Return [x, y] of the center of cell containing provided text 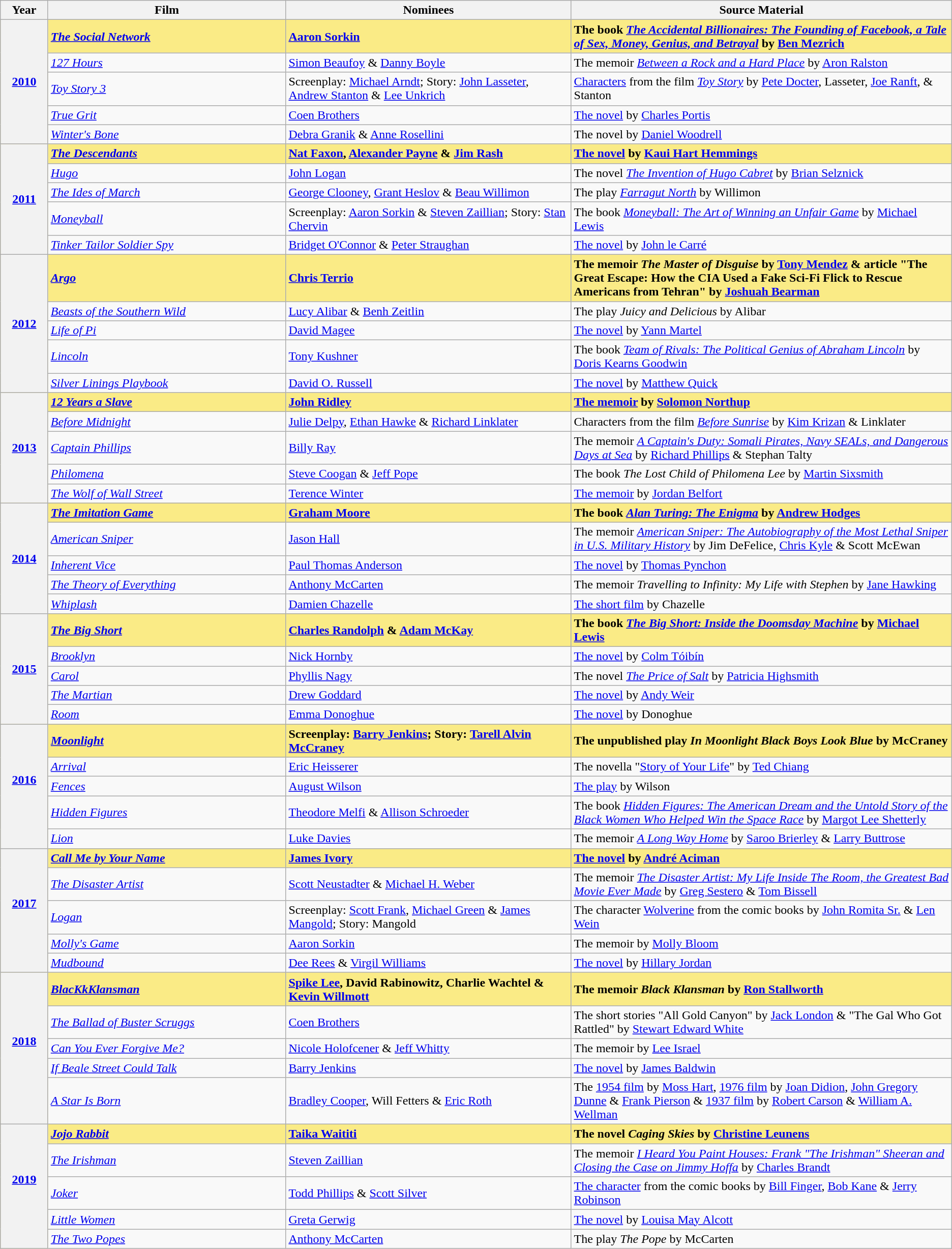
Before Midnight [167, 422]
The memoir American Sniper: The Autobiography of the Most Lethal Sniper in U.S. Military History by Jim DeFelice, Chris Kyle & Scott McEwan [761, 539]
Terence Winter [428, 493]
The book Moneyball: The Art of Winning an Unfair Game by Michael Lewis [761, 219]
Fences [167, 786]
The novel by Matthew Quick [761, 383]
Julie Delpy, Ethan Hawke & Richard Linklater [428, 422]
The Disaster Artist [167, 884]
Screenplay: Aaron Sorkin & Steven Zaillian; Story: Stan Chervin [428, 219]
Taika Waititi [428, 1134]
David O. Russell [428, 383]
The Ballad of Buster Scruggs [167, 1022]
The novel by Hillary Jordan [761, 963]
Toy Story 3 [167, 88]
August Wilson [428, 786]
The Social Network [167, 37]
The book Alan Turing: The Enigma by Andrew Hodges [761, 513]
The memoir A Captain's Duty: Somali Pirates, Navy SEALs, and Dangerous Days at Sea by Richard Phillips & Stephan Talty [761, 448]
American Sniper [167, 539]
12 Years a Slave [167, 402]
The novel by Kaui Hart Hemmings [761, 154]
Can You Ever Forgive Me? [167, 1048]
The book Team of Rivals: The Political Genius of Abraham Lincoln by Doris Kearns Goodwin [761, 357]
The play Juicy and Delicious by Alibar [761, 311]
Barry Jenkins [428, 1067]
The memoir Between a Rock and a Hard Place by Aron Ralston [761, 63]
2015 [24, 668]
John Logan [428, 173]
The play The Pope by McCarten [761, 1239]
127 Hours [167, 63]
The character from the comic books by Bill Finger, Bob Kane & Jerry Robinson [761, 1193]
The Wolf of Wall Street [167, 493]
Screenplay: Barry Jenkins; Story: Tarell Alvin McCraney [428, 740]
Scott Neustadter & Michael H. Weber [428, 884]
The memoir by Lee Israel [761, 1048]
Bradley Cooper, Will Fetters & Eric Roth [428, 1101]
Philomena [167, 474]
Moneyball [167, 219]
Eric Heisserer [428, 767]
The Descendants [167, 154]
Brooklyn [167, 656]
The Two Popes [167, 1239]
Winter's Bone [167, 134]
Emma Donoghue [428, 715]
The novel The Price of Salt by Patricia Highsmith [761, 676]
Screenplay: Michael Arndt; Story: John Lasseter, Andrew Stanton & Lee Unkrich [428, 88]
The novel Caging Skies by Christine Leunens [761, 1134]
The book The Lost Child of Philomena Lee by Martin Sixsmith [761, 474]
Spike Lee, David Rabinowitz, Charlie Wachtel & Kevin Willmott [428, 989]
The 1954 film by Moss Hart, 1976 film by Joan Didion, John Gregory Dunne & Frank Pierson & 1937 film by Robert Carson & William A. Wellman [761, 1101]
The novel by Colm Tóibín [761, 656]
The book The Accidental Billionaires: The Founding of Facebook, a Tale of Sex, Money, Genius, and Betrayal by Ben Mezrich [761, 37]
2014 [24, 558]
The short stories "All Gold Canyon" by Jack London & "The Gal Who Got Rattled" by Stewart Edward White [761, 1022]
The Theory of Everything [167, 584]
The memoir by Solomon Northup [761, 402]
The novel by André Aciman [761, 858]
Greta Gerwig [428, 1220]
Inherent Vice [167, 565]
Nicole Holofcener & Jeff Whitty [428, 1048]
If Beale Street Could Talk [167, 1067]
Silver Linings Playbook [167, 383]
Characters from the film Toy Story by Pete Docter, Lasseter, Joe Ranft, & Stanton [761, 88]
The book Hidden Figures: The American Dream and the Untold Story of the Black Women Who Helped Win the Space Race by Margot Lee Shetterly [761, 813]
2019 [24, 1186]
Lincoln [167, 357]
Todd Phillips & Scott Silver [428, 1193]
Bridget O'Connor & Peter Straughan [428, 245]
Hidden Figures [167, 813]
Nominees [428, 10]
Phyllis Nagy [428, 676]
The novella "Story of Your Life" by Ted Chiang [761, 767]
BlacKkKlansman [167, 989]
The Martian [167, 695]
Steven Zaillian [428, 1161]
Year [24, 10]
The unpublished play In Moonlight Black Boys Look Blue by McCraney [761, 740]
Paul Thomas Anderson [428, 565]
Film [167, 10]
Carol [167, 676]
The novel by Thomas Pynchon [761, 565]
The short film by Chazelle [761, 604]
The Ides of March [167, 192]
The novel by Yann Martel [761, 331]
The Imitation Game [167, 513]
The novel by Donoghue [761, 715]
John Ridley [428, 402]
David Magee [428, 331]
Tony Kushner [428, 357]
The play by Wilson [761, 786]
Lucy Alibar & Benh Zeitlin [428, 311]
The book The Big Short: Inside the Doomsday Machine by Michael Lewis [761, 630]
True Grit [167, 115]
2011 [24, 199]
The novel by James Baldwin [761, 1067]
Arrival [167, 767]
The novel by Charles Portis [761, 115]
George Clooney, Grant Heslov & Beau Willimon [428, 192]
Joker [167, 1193]
The memoir by Molly Bloom [761, 943]
The Big Short [167, 630]
Lion [167, 839]
The memoir I Heard You Paint Houses: Frank "The Irishman" Sheeran and Closing the Case on Jimmy Hoffa by Charles Brandt [761, 1161]
2016 [24, 786]
Moonlight [167, 740]
The novel by Andy Weir [761, 695]
Argo [167, 278]
Jason Hall [428, 539]
Molly's Game [167, 943]
Call Me by Your Name [167, 858]
Nick Hornby [428, 656]
Debra Granik & Anne Rosellini [428, 134]
Life of Pi [167, 331]
Damien Chazelle [428, 604]
The Irishman [167, 1161]
Characters from the film Before Sunrise by Kim Krizan & Linklater [761, 422]
Luke Davies [428, 839]
2012 [24, 323]
2017 [24, 910]
The novel by John le Carré [761, 245]
The novel by Daniel Woodrell [761, 134]
Captain Phillips [167, 448]
Beasts of the Southern Wild [167, 311]
Steve Coogan & Jeff Pope [428, 474]
Whiplash [167, 604]
Graham Moore [428, 513]
2010 [24, 82]
2013 [24, 448]
The memoir Black Klansman by Ron Stallworth [761, 989]
The memoir A Long Way Home by Saroo Brierley & Larry Buttrose [761, 839]
A Star Is Born [167, 1101]
Screenplay: Scott Frank, Michael Green & James Mangold; Story: Mangold [428, 917]
Dee Rees & Virgil Williams [428, 963]
Room [167, 715]
Theodore Melfi & Allison Schroeder [428, 813]
The play Farragut North by Willimon [761, 192]
Tinker Tailor Soldier Spy [167, 245]
2018 [24, 1048]
James Ivory [428, 858]
Source Material [761, 10]
The novel The Invention of Hugo Cabret by Brian Selznick [761, 173]
Chris Terrio [428, 278]
The memoir The Disaster Artist: My Life Inside The Room, the Greatest Bad Movie Ever Made by Greg Sestero & Tom Bissell [761, 884]
The character Wolverine from the comic books by John Romita Sr. & Len Wein [761, 917]
Hugo [167, 173]
Little Women [167, 1220]
Nat Faxon, Alexander Payne & Jim Rash [428, 154]
The novel by Louisa May Alcott [761, 1220]
The memoir Travelling to Infinity: My Life with Stephen by Jane Hawking [761, 584]
Logan [167, 917]
Jojo Rabbit [167, 1134]
Charles Randolph & Adam McKay [428, 630]
Mudbound [167, 963]
The memoir by Jordan Belfort [761, 493]
Simon Beaufoy & Danny Boyle [428, 63]
Drew Goddard [428, 695]
Billy Ray [428, 448]
